Output the (X, Y) coordinate of the center of the cell containing the given text.  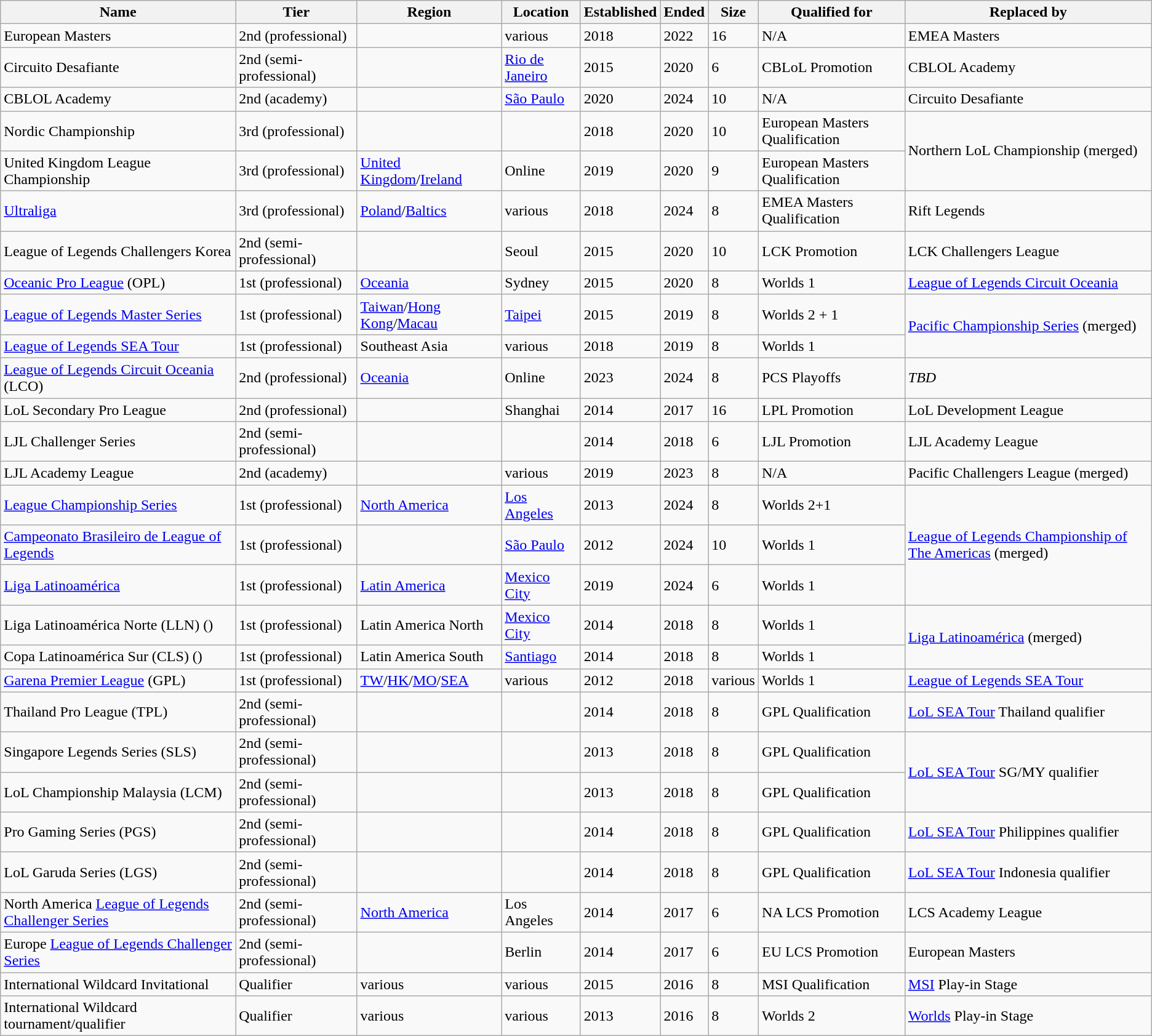
LCS Academy League (1028, 912)
Qualified for (831, 12)
9 (734, 171)
Replaced by (1028, 12)
Size (734, 12)
Poland/Baltics (430, 211)
League Championship Series (118, 505)
Latin America (430, 585)
Ended (684, 12)
Pacific Challengers League (merged) (1028, 473)
TW/HK/MO/SEA (430, 680)
Singapore Legends Series (SLS) (118, 752)
Liga Latinoamérica (118, 585)
Taiwan/Hong Kong/Macau (430, 314)
Liga Latinoamérica (merged) (1028, 636)
Thailand Pro League (TPL) (118, 712)
Sydney (541, 283)
Northern LoL Championship (merged) (1028, 151)
MSI Play-in Stage (1028, 984)
Location (541, 12)
LoL Championship Malaysia (LCM) (118, 792)
Nordic Championship (118, 131)
United Kingdom/Ireland (430, 171)
LJL Challenger Series (118, 442)
Taipei (541, 314)
Europe League of Legends Challenger Series (118, 952)
Pacific Championship Series (merged) (1028, 326)
2022 (684, 36)
LCK Promotion (831, 251)
Region (430, 12)
LoL SEA Tour SG/MY qualifier (1028, 772)
Rio de Janeiro (541, 68)
Established (620, 12)
Seoul (541, 251)
International Wildcard tournament/qualifier (118, 1016)
NA LCS Promotion (831, 912)
Copa Latinoamérica Sur (CLS) () (118, 657)
EMEA Masters (1028, 36)
International Wildcard Invitational (118, 984)
Name (118, 12)
Tier (297, 12)
Shanghai (541, 409)
Worlds 2 (831, 1016)
Campeonato Brasileiro de League of Legends (118, 545)
Berlin (541, 952)
Ultraliga (118, 211)
League of Legends Challengers Korea (118, 251)
Pro Gaming Series (PGS) (118, 832)
LCK Challengers League (1028, 251)
Oceanic Pro League (OPL) (118, 283)
Latin America North (430, 625)
Southeast Asia (430, 346)
Garena Premier League (GPL) (118, 680)
Liga Latinoamérica Norte (LLN) () (118, 625)
League of Legends Circuit Oceania (1028, 283)
Worlds 2 + 1 (831, 314)
League of Legends Circuit Oceania (LCO) (118, 378)
Rift Legends (1028, 211)
TBD (1028, 378)
League of Legends Master Series (118, 314)
EU LCS Promotion (831, 952)
PCS Playoffs (831, 378)
Worlds 2+1 (831, 505)
LPL Promotion (831, 409)
Latin America South (430, 657)
LoL Secondary Pro League (118, 409)
LJL Promotion (831, 442)
LoL SEA Tour Thailand qualifier (1028, 712)
United Kingdom League Championship (118, 171)
LoL Garuda Series (LGS) (118, 872)
EMEA Masters Qualification (831, 211)
CBLoL Promotion (831, 68)
MSI Qualification (831, 984)
North America League of Legends Challenger Series (118, 912)
Worlds Play-in Stage (1028, 1016)
LoL SEA Tour Philippines qualifier (1028, 832)
Santiago (541, 657)
LoL Development League (1028, 409)
LoL SEA Tour Indonesia qualifier (1028, 872)
League of Legends Championship of The Americas (merged) (1028, 545)
